Return the (X, Y) coordinate for the center point of the cell that contains the specified text.  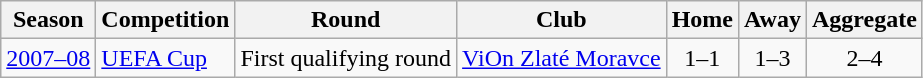
2007–08 (48, 58)
UEFA Cup (166, 58)
ViOn Zlaté Moravce (562, 58)
First qualifying round (346, 58)
Season (48, 20)
Round (346, 20)
1–3 (773, 58)
Competition (166, 20)
1–1 (702, 58)
Home (702, 20)
Away (773, 20)
Club (562, 20)
2–4 (864, 58)
Aggregate (864, 20)
